Return (x, y) of the center of cell containing provided text 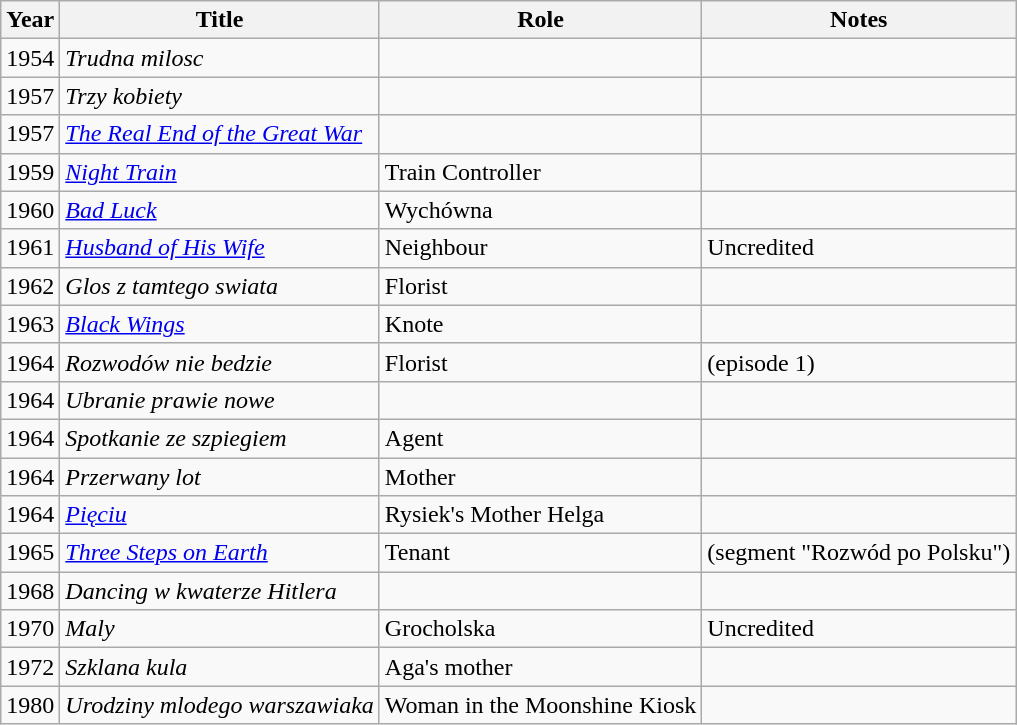
1972 (30, 667)
Rysiek's Mother Helga (540, 515)
Neighbour (540, 248)
1965 (30, 553)
Aga's mother (540, 667)
Ubranie prawie nowe (220, 400)
Dancing w kwaterze Hitlera (220, 591)
Night Train (220, 172)
Glos z tamtego swiata (220, 286)
1980 (30, 705)
Three Steps on Earth (220, 553)
(segment "Rozwód po Polsku") (859, 553)
Pięciu (220, 515)
Spotkanie ze szpiegiem (220, 438)
1954 (30, 58)
Trudna milosc (220, 58)
Knote (540, 324)
1960 (30, 210)
Role (540, 20)
1962 (30, 286)
1970 (30, 629)
1968 (30, 591)
Grocholska (540, 629)
The Real End of the Great War (220, 134)
Rozwodów nie bedzie (220, 362)
(episode 1) (859, 362)
Przerwany lot (220, 477)
Agent (540, 438)
1963 (30, 324)
Trzy kobiety (220, 96)
1961 (30, 248)
Train Controller (540, 172)
Urodziny mlodego warszawiaka (220, 705)
Husband of His Wife (220, 248)
Tenant (540, 553)
Bad Luck (220, 210)
Notes (859, 20)
Wychówna (540, 210)
Woman in the Moonshine Kiosk (540, 705)
Year (30, 20)
Mother (540, 477)
Title (220, 20)
Black Wings (220, 324)
Szklana kula (220, 667)
1959 (30, 172)
Maly (220, 629)
